Return (x, y) of the center of cell containing provided text 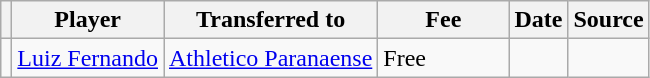
Player (88, 20)
Athletico Paranaense (271, 58)
Free (444, 58)
Luiz Fernando (88, 58)
Fee (444, 20)
Source (608, 20)
Date (538, 20)
Transferred to (271, 20)
